Pinpoint the cell where the given text exists, returning its (X, Y) midpoint coordinate. 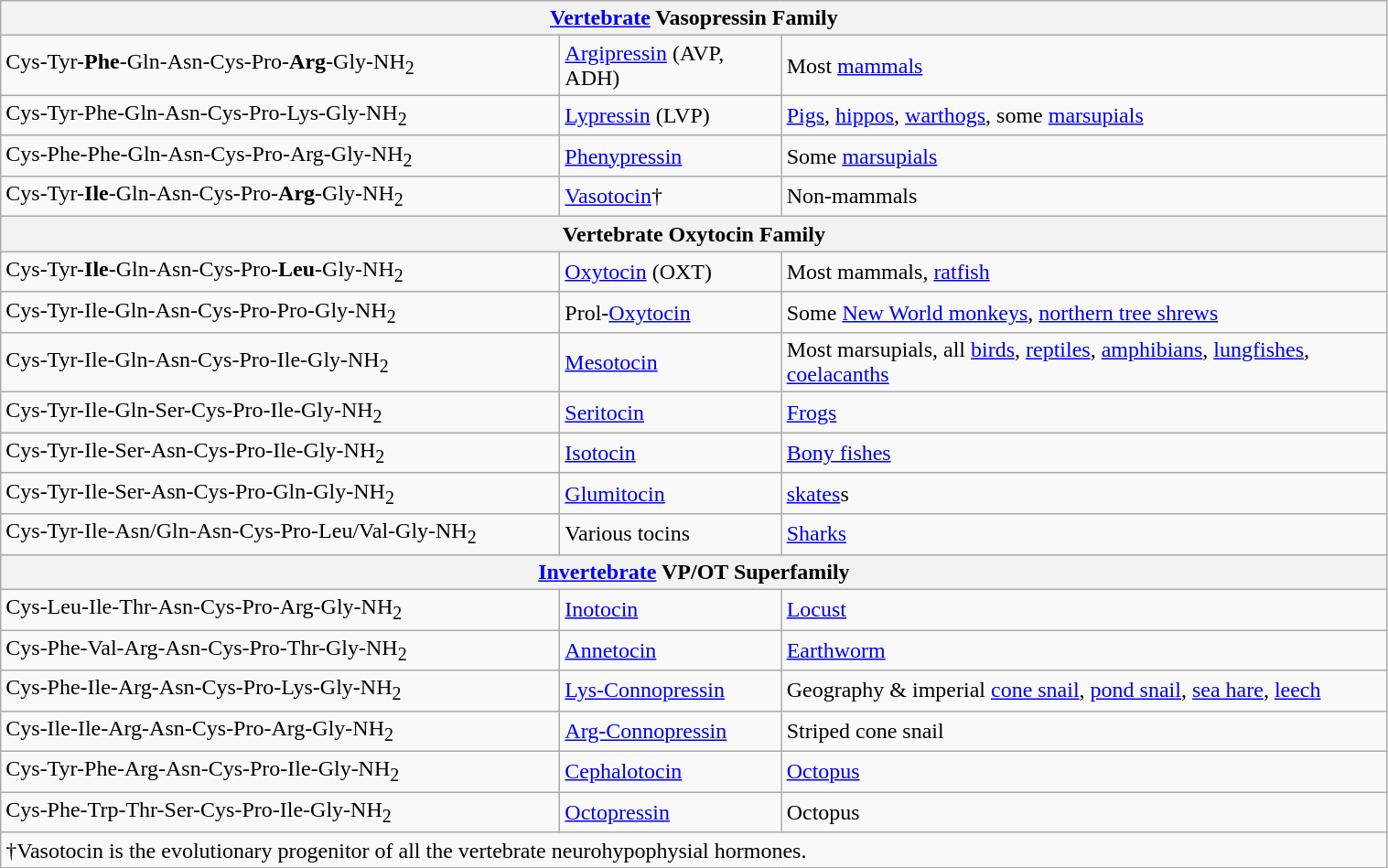
Cys-Phe-Ile-Arg-Asn-Cys-Pro-Lys-Gly-NH2 (280, 691)
Cys-Ile-Ile-Arg-Asn-Cys-Pro-Arg-Gly-NH2 (280, 731)
Frogs (1084, 413)
Argipressin (AVP, ADH) (671, 66)
†Vasotocin is the evolutionary progenitor of all the vertebrate neurohypophysial hormones. (694, 850)
Isotocin (671, 453)
Lys-Connopressin (671, 691)
Cys-Tyr-Ile-Gln-Ser-Cys-Pro-Ile-Gly-NH2 (280, 413)
skatess (1084, 493)
Vertebrate Oxytocin Family (694, 234)
Cys-Tyr-Phe-Gln-Asn-Cys-Pro-Lys-Gly-NH2 (280, 115)
Cys-Tyr-Phe-Arg-Asn-Cys-Pro-Ile-Gly-NH2 (280, 772)
Some New World monkeys, northern tree shrews (1084, 312)
Invertebrate VP/OT Superfamily (694, 572)
Pigs, hippos, warthogs, some marsupials (1084, 115)
Cys-Tyr-Ile-Gln-Asn-Cys-Pro-Leu-Gly-NH2 (280, 272)
Cys-Leu-Ile-Thr-Asn-Cys-Pro-Arg-Gly-NH2 (280, 609)
Octopressin (671, 812)
Seritocin (671, 413)
Arg-Connopressin (671, 731)
Cys-Phe-Phe-Gln-Asn-Cys-Pro-Arg-Gly-NH2 (280, 155)
Various tocins (671, 534)
Cys-Tyr-Ile-Gln-Asn-Cys-Pro-Pro-Gly-NH2 (280, 312)
Cys-Phe-Val-Arg-Asn-Cys-Pro-Thr-Gly-NH2 (280, 649)
Lypressin (LVP) (671, 115)
Striped cone snail (1084, 731)
Glumitocin (671, 493)
Some marsupials (1084, 155)
Cys-Tyr-Ile-Ser-Asn-Cys-Pro-Gln-Gly-NH2 (280, 493)
Cys-Tyr-Ile-Ser-Asn-Cys-Pro-Ile-Gly-NH2 (280, 453)
Phenypressin (671, 155)
Prol-Oxytocin (671, 312)
Cys-Phe-Trp-Thr-Ser-Cys-Pro-Ile-Gly-NH2 (280, 812)
Non-mammals (1084, 197)
Cys-Tyr-Ile-Gln-Asn-Cys-Pro-Arg-Gly-NH2 (280, 197)
Cys-Tyr-Ile-Gln-Asn-Cys-Pro-Ile-Gly-NH2 (280, 362)
Most marsupials, all birds, reptiles, amphibians, lungfishes, coelacanths (1084, 362)
Bony fishes (1084, 453)
Oxytocin (OXT) (671, 272)
Inotocin (671, 609)
Vertebrate Vasopressin Family (694, 18)
Earthworm (1084, 649)
Sharks (1084, 534)
Vasotocin† (671, 197)
Most mammals (1084, 66)
Cys-Tyr-Ile-Asn/Gln-Asn-Cys-Pro-Leu/Val-Gly-NH2 (280, 534)
Mesotocin (671, 362)
Geography & imperial cone snail, pond snail, sea hare, leech (1084, 691)
Cys-Tyr-Phe-Gln-Asn-Cys-Pro-Arg-Gly-NH2 (280, 66)
Annetocin (671, 649)
Most mammals, ratfish (1084, 272)
Cephalotocin (671, 772)
Locust (1084, 609)
